For the text-containing cell, return its midpoint in (x, y) coordinate format. 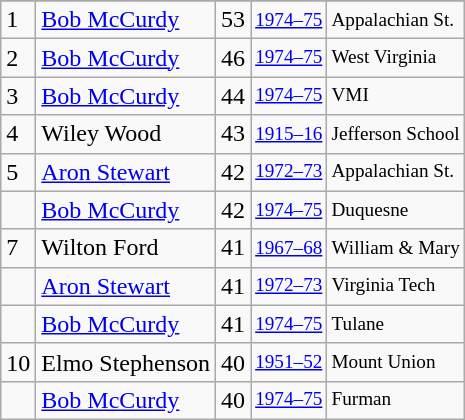
1967–68 (289, 248)
1951–52 (289, 362)
West Virginia (396, 58)
43 (234, 134)
Tulane (396, 324)
Jefferson School (396, 134)
VMI (396, 96)
William & Mary (396, 248)
Wilton Ford (126, 248)
5 (18, 172)
2 (18, 58)
1 (18, 20)
7 (18, 248)
3 (18, 96)
Mount Union (396, 362)
53 (234, 20)
10 (18, 362)
Wiley Wood (126, 134)
44 (234, 96)
46 (234, 58)
Furman (396, 400)
Duquesne (396, 210)
Virginia Tech (396, 286)
4 (18, 134)
Elmo Stephenson (126, 362)
1915–16 (289, 134)
